Find where the given text appears and provide that cell's center as [x, y] coordinate. 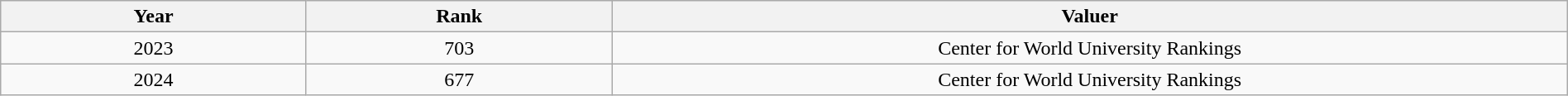
Rank [459, 17]
2024 [154, 79]
677 [459, 79]
2023 [154, 48]
703 [459, 48]
Year [154, 17]
Valuer [1090, 17]
